Find where the given text appears and provide that cell's center as (x, y) coordinate. 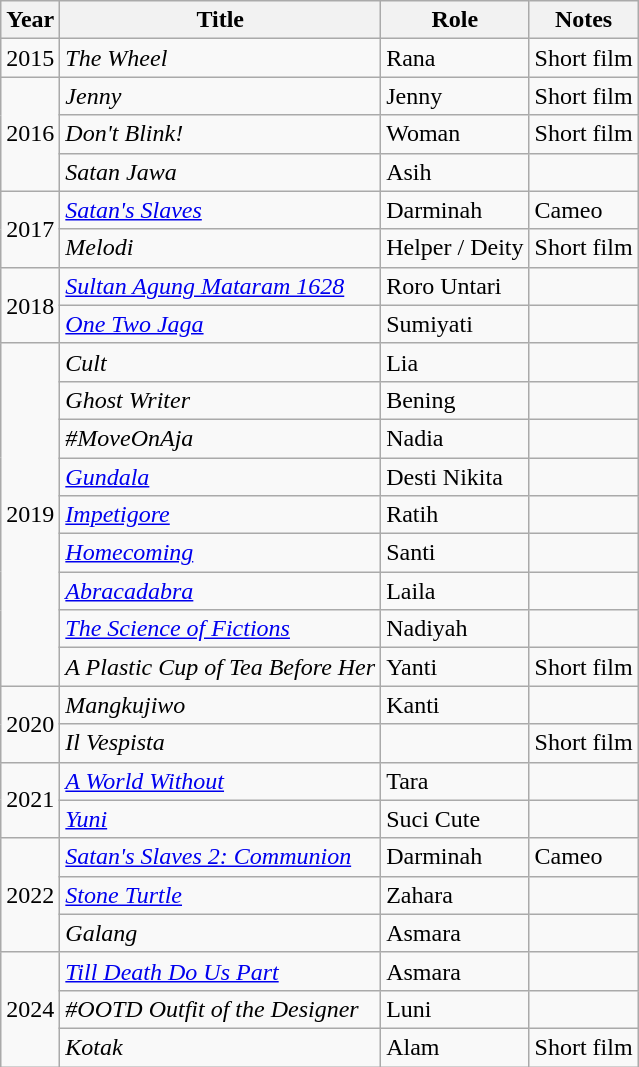
One Two Jaga (220, 324)
Sultan Agung Mataram 1628 (220, 286)
Notes (584, 20)
Satan's Slaves (220, 210)
2015 (30, 58)
Title (220, 20)
Bening (455, 400)
Kotak (220, 1047)
A World Without (220, 781)
Roro Untari (455, 286)
Year (30, 20)
Santi (455, 553)
Sumiyati (455, 324)
2024 (30, 1009)
Nadia (455, 438)
Abracadabra (220, 591)
Yuni (220, 819)
Desti Nikita (455, 477)
Melodi (220, 248)
Cult (220, 362)
Nadiyah (455, 629)
Laila (455, 591)
Ghost Writer (220, 400)
Tara (455, 781)
Luni (455, 1009)
Role (455, 20)
Don't Blink! (220, 134)
2016 (30, 134)
Yanti (455, 667)
2018 (30, 305)
Satan Jawa (220, 172)
2022 (30, 895)
#MoveOnAja (220, 438)
The Science of Fictions (220, 629)
#OOTD Outfit of the Designer (220, 1009)
Lia (455, 362)
Ratih (455, 515)
Gundala (220, 477)
Mangkujiwo (220, 705)
Zahara (455, 895)
Till Death Do Us Part (220, 971)
Asih (455, 172)
Alam (455, 1047)
Helper / Deity (455, 248)
2017 (30, 229)
Satan's Slaves 2: Communion (220, 857)
Kanti (455, 705)
Il Vespista (220, 743)
Stone Turtle (220, 895)
Woman (455, 134)
A Plastic Cup of Tea Before Her (220, 667)
The Wheel (220, 58)
2020 (30, 724)
Homecoming (220, 553)
Suci Cute (455, 819)
Rana (455, 58)
2021 (30, 800)
2019 (30, 514)
Galang (220, 933)
Impetigore (220, 515)
